From the cell containing the given text, extract its center point as (x, y) coordinate. 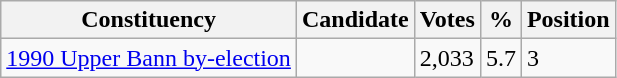
5.7 (500, 58)
Candidate (355, 20)
3 (568, 58)
2,033 (447, 58)
1990 Upper Bann by-election (149, 58)
Position (568, 20)
% (500, 20)
Constituency (149, 20)
Votes (447, 20)
